Capture the cell that displays the provided text and extract its [x, y] central coordinate. 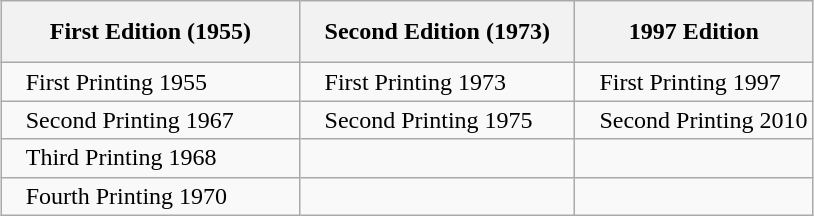
First Printing 1997 [694, 82]
First Edition (1955) [150, 32]
First Printing 1955 [150, 82]
Second Printing 1975 [438, 120]
Second Edition (1973) [438, 32]
First Printing 1973 [438, 82]
Second Printing 2010 [694, 120]
Fourth Printing 1970 [150, 196]
Third Printing 1968 [150, 158]
1997 Edition [694, 32]
Second Printing 1967 [150, 120]
